Provide the (X, Y) coordinate of the cell's center where the given text is located.  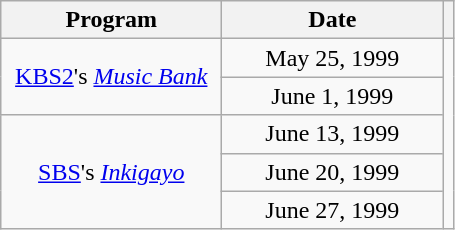
May 25, 1999 (332, 58)
KBS2's Music Bank (112, 77)
Program (112, 20)
June 27, 1999 (332, 210)
June 13, 1999 (332, 134)
SBS's Inkigayo (112, 172)
June 1, 1999 (332, 96)
Date (332, 20)
June 20, 1999 (332, 172)
